Output the (X, Y) coordinate of the center of the cell containing the given text.  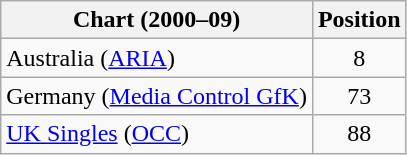
Position (359, 20)
UK Singles (OCC) (157, 134)
Germany (Media Control GfK) (157, 96)
73 (359, 96)
88 (359, 134)
8 (359, 58)
Chart (2000–09) (157, 20)
Australia (ARIA) (157, 58)
